Determine the [x, y] coordinate at the center of the cell enclosing the given text.  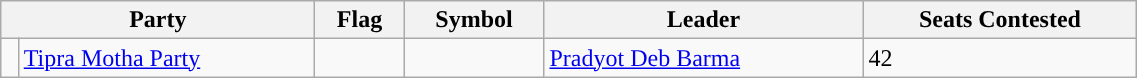
Leader [704, 20]
Party [158, 20]
Seats Contested [1000, 20]
Symbol [474, 20]
Flag [360, 20]
42 [1000, 58]
Tipra Motha Party [166, 58]
Pradyot Deb Barma [704, 58]
